Capture the cell that displays the provided text and extract its [x, y] central coordinate. 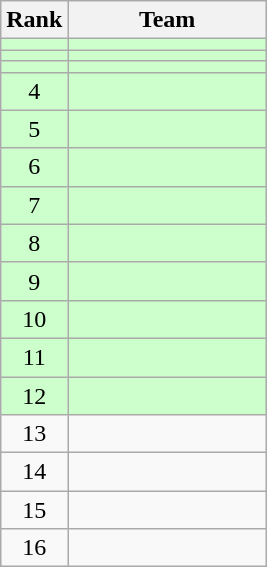
6 [34, 167]
11 [34, 357]
Team [168, 20]
13 [34, 434]
9 [34, 281]
14 [34, 472]
Rank [34, 20]
4 [34, 91]
7 [34, 205]
16 [34, 548]
10 [34, 319]
12 [34, 395]
5 [34, 129]
8 [34, 243]
15 [34, 510]
